Provide the (X, Y) coordinate of the cell's center where the given text is located.  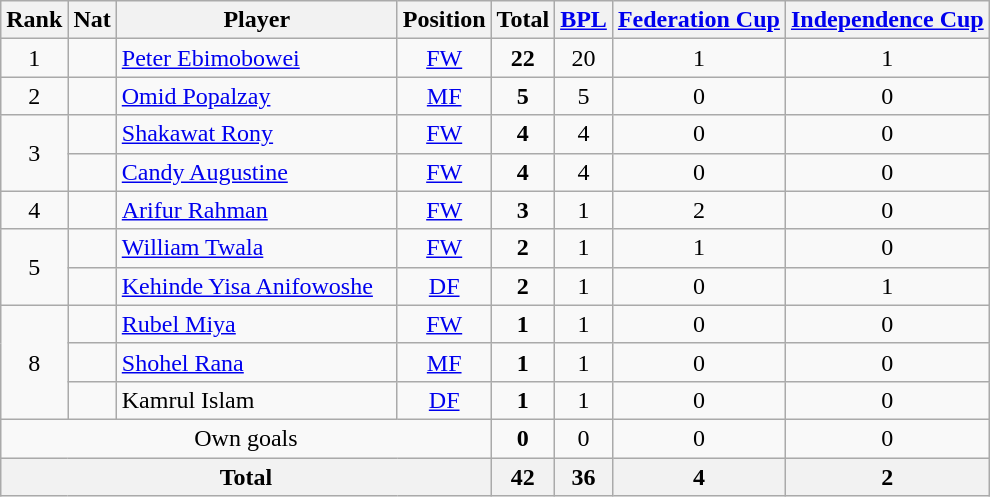
Arifur Rahman (256, 210)
Independence Cup (887, 20)
BPL (584, 20)
Position (444, 20)
Candy Augustine (256, 172)
22 (523, 58)
8 (34, 362)
Kehinde Yisa Anifowoshe (256, 286)
Player (256, 20)
42 (523, 477)
Federation Cup (698, 20)
William Twala (256, 248)
Kamrul Islam (256, 400)
Omid Popalzay (256, 96)
Rank (34, 20)
20 (584, 58)
Nat (92, 20)
Shohel Rana (256, 362)
Own goals (246, 438)
Peter Ebimobowei (256, 58)
Rubel Miya (256, 324)
36 (584, 477)
Shakawat Rony (256, 134)
